Output the (X, Y) coordinate of the center of the cell containing the given text.  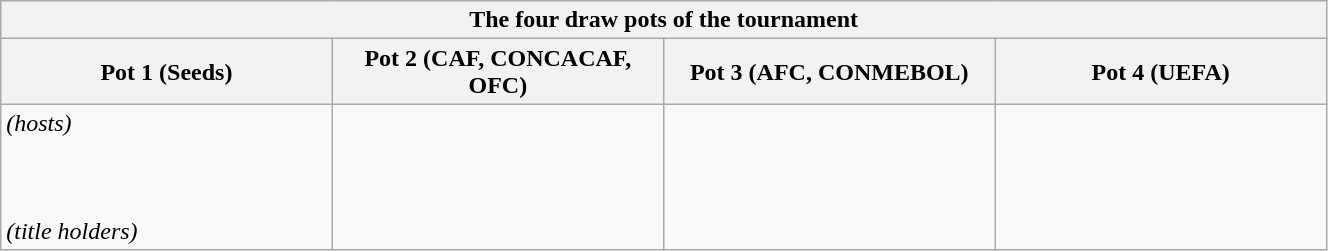
Pot 4 (UEFA) (1160, 72)
Pot 2 (CAF, CONCACAF, OFC) (498, 72)
(hosts) (title holders) (166, 177)
Pot 1 (Seeds) (166, 72)
Pot 3 (AFC, CONMEBOL) (830, 72)
The four draw pots of the tournament (664, 20)
